Scan for the cell matching the given text and deliver its (x, y) coordinate at center. 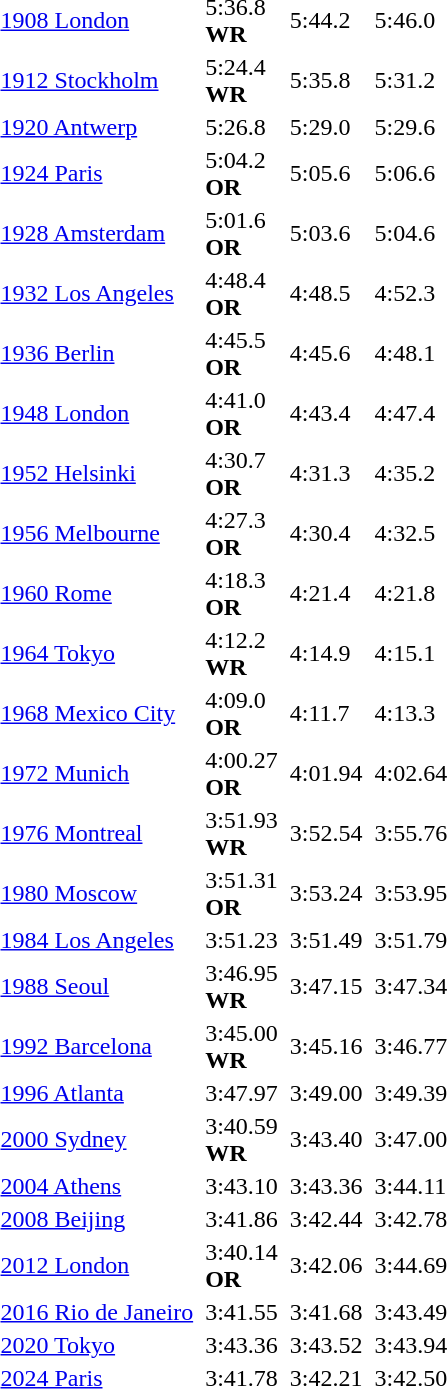
3:51.49 (326, 940)
4:30.4 (326, 534)
4:30.7 OR (242, 474)
4:27.3 OR (242, 534)
4:21.4 (326, 594)
5:01.6 OR (242, 234)
5:04.2 OR (242, 174)
5:26.8 (242, 127)
4:09.0 OR (242, 714)
5:24.4 WR (242, 80)
3:49.00 (326, 1093)
3:43.10 (242, 1186)
4:31.3 (326, 474)
4:11.7 (326, 714)
3:51.93 WR (242, 834)
3:45.00 WR (242, 1046)
3:43.40 (326, 1140)
5:05.6 (326, 174)
4:12.2 WR (242, 654)
3:41.86 (242, 1219)
3:45.16 (326, 1046)
4:00.27 OR (242, 774)
3:51.23 (242, 940)
4:48.5 (326, 294)
3:53.24 (326, 894)
4:41.0 OR (242, 414)
3:40.14 OR (242, 1266)
3:43.52 (326, 1345)
3:47.15 (326, 986)
3:41.55 (242, 1312)
4:48.4 OR (242, 294)
3:42.06 (326, 1266)
3:42.44 (326, 1219)
3:40.59 WR (242, 1140)
4:43.4 (326, 414)
3:46.95 WR (242, 986)
4:14.9 (326, 654)
3:47.97 (242, 1093)
5:03.6 (326, 234)
4:45.6 (326, 354)
5:35.8 (326, 80)
3:52.54 (326, 834)
3:41.68 (326, 1312)
4:45.5 OR (242, 354)
3:51.31 OR (242, 894)
5:29.0 (326, 127)
4:18.3 OR (242, 594)
4:01.94 (326, 774)
